Pinpoint the cell where the given text exists, returning its [X, Y] midpoint coordinate. 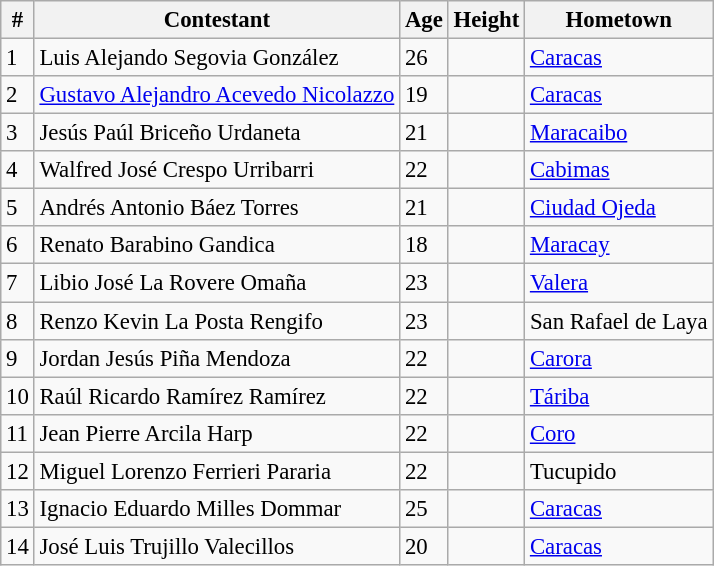
2 [18, 95]
19 [424, 95]
Valera [619, 283]
10 [18, 396]
1 [18, 58]
18 [424, 245]
Coro [619, 433]
Andrés Antonio Báez Torres [216, 208]
20 [424, 546]
Gustavo Alejandro Acevedo Nicolazzo [216, 95]
Age [424, 20]
Raúl Ricardo Ramírez Ramírez [216, 396]
12 [18, 471]
Ciudad Ojeda [619, 208]
9 [18, 358]
# [18, 20]
Luis Alejando Segovia González [216, 58]
Maracay [619, 245]
Libio José La Rovere Omaña [216, 283]
7 [18, 283]
13 [18, 509]
Carora [619, 358]
Jesús Paúl Briceño Urdaneta [216, 133]
Height [486, 20]
Cabimas [619, 170]
Maracaibo [619, 133]
José Luis Trujillo Valecillos [216, 546]
14 [18, 546]
Jordan Jesús Piña Mendoza [216, 358]
11 [18, 433]
Táriba [619, 396]
Tucupido [619, 471]
Renzo Kevin La Posta Rengifo [216, 321]
25 [424, 509]
8 [18, 321]
San Rafael de Laya [619, 321]
Renato Barabino Gandica [216, 245]
5 [18, 208]
4 [18, 170]
Miguel Lorenzo Ferrieri Pararia [216, 471]
3 [18, 133]
6 [18, 245]
Ignacio Eduardo Milles Dommar [216, 509]
Jean Pierre Arcila Harp [216, 433]
26 [424, 58]
Hometown [619, 20]
Contestant [216, 20]
Walfred José Crespo Urribarri [216, 170]
